Output the (x, y) coordinate of the center of the cell containing the given text.  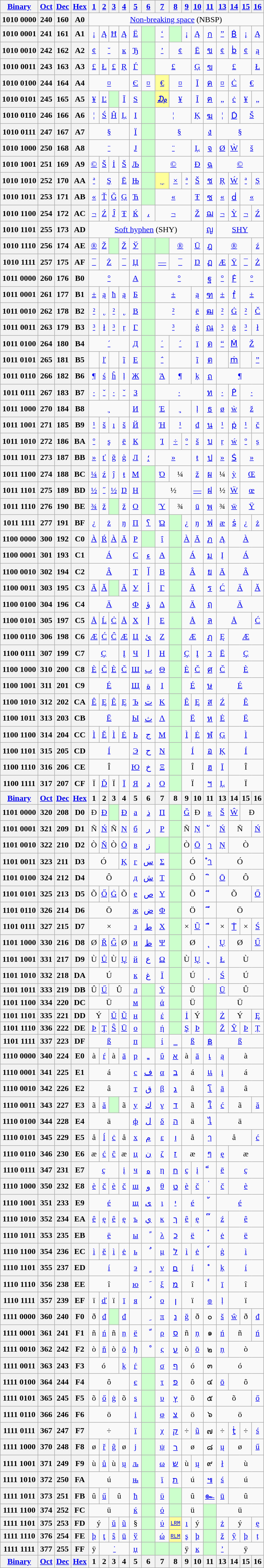
ศ (210, 670)
F0 (80, 1316)
1101 0110 (19, 910)
Ĥ (114, 115)
ẃ (234, 441)
1111 1101 (19, 1523)
П (136, 523)
З (136, 393)
ษ (210, 686)
Ν (162, 751)
œ (252, 490)
ě (104, 1251)
206 (63, 767)
з (136, 927)
ό (162, 1510)
1100 1000 (19, 670)
Ľ (104, 99)
1101 0100 (19, 878)
ـ (148, 1056)
340 (46, 1056)
1100 0010 (19, 572)
ъ (136, 1219)
270 (46, 409)
ĵ (114, 474)
1111 1010 (19, 1479)
Ŷ (234, 1028)
197 (63, 621)
п (136, 1041)
1110 0100 (19, 1121)
р (136, 1056)
332 (46, 976)
165 (63, 99)
F6 (80, 1414)
Υ (162, 894)
ŵ (234, 1316)
1110 1100 (19, 1251)
פ (176, 1382)
Λ (162, 718)
Ẁ (234, 148)
А (136, 278)
164 (63, 83)
1101 1011 (19, 990)
B4 (80, 344)
EA (80, 1219)
Ĵ (114, 213)
х (136, 1137)
ж (136, 910)
Щ (136, 686)
160 (63, 19)
ب (148, 670)
248 (63, 1447)
Ŝ (114, 1028)
E7 (80, 1170)
1100 0100 (19, 605)
Ṗ (234, 393)
م (148, 1137)
D8 (80, 943)
345 (46, 1137)
375 (46, 1523)
ر (148, 829)
ภ (210, 539)
γ (162, 1105)
ط (148, 927)
ن (148, 1154)
ห (210, 718)
Ỳ (234, 213)
ї (136, 1430)
Џ (136, 262)
1100 0110 (19, 637)
ḃ (234, 50)
A8 (80, 148)
ๅ (210, 1137)
D4 (80, 878)
Π (162, 813)
1101 1111 (19, 1041)
τ (162, 1382)
221 (63, 1015)
A0 (80, 19)
Э (136, 751)
Ț (257, 1028)
E4 (80, 1121)
EB (80, 1235)
ร (210, 588)
1111 0011 (19, 1365)
F1 (80, 1333)
350 (46, 1186)
A5 (80, 99)
๕ (210, 1398)
์ (210, 1251)
175 (63, 262)
AF (80, 262)
1100 0101 (19, 621)
Л (136, 458)
1010 1101 (19, 229)
Ŭ (114, 1015)
ม (210, 556)
BE (80, 507)
ื (210, 927)
΅ (162, 360)
FE (80, 1536)
ν (162, 1268)
ͺ (162, 180)
Ϋ (162, 990)
1110 1001 (19, 1202)
к (136, 976)
њ (136, 1479)
ș (257, 441)
1010 1111 (19, 262)
κ (162, 1219)
Ο (162, 784)
B1 (80, 295)
ฝ (210, 490)
Р (136, 539)
A4 (80, 83)
Ά (162, 376)
ď (104, 1300)
220 (63, 1003)
ώ (162, 1536)
ς (162, 1349)
Б (136, 295)
DA (80, 976)
1011 0001 (19, 295)
186 (63, 441)
๚ (210, 1479)
Ḋ (234, 115)
ŝ (114, 1536)
א (176, 1056)
187 (63, 458)
Ṡ (234, 458)
1010 1010 (19, 180)
351 (46, 1202)
Ř (104, 943)
΄ (162, 344)
317 (46, 784)
A3 (80, 66)
180 (63, 344)
б (136, 829)
Ș (257, 180)
367 (46, 1430)
AD (80, 229)
ش (148, 878)
212 (63, 878)
C1 (80, 556)
ه (148, 1170)
1111 0110 (19, 1414)
с (136, 1072)
196 (63, 605)
Ћ (136, 197)
324 (46, 878)
1100 0011 (19, 588)
Ů (104, 959)
1011 1110 (19, 507)
170 (63, 180)
266 (46, 376)
ส (210, 702)
222 (63, 1028)
D1 (80, 829)
E0 (80, 1056)
˘ (109, 50)
؟ (148, 523)
δ (162, 1121)
ε (162, 1137)
ข (210, 50)
ϊ (162, 1479)
201 (63, 686)
๒ (210, 1349)
Ω (162, 959)
ξ (162, 1284)
305 (46, 621)
У (136, 588)
SHY (240, 229)
F5 (80, 1398)
RLM (176, 1536)
є (136, 1382)
Ό (162, 474)
щ (136, 1202)
1101 0001 (19, 829)
Ќ (136, 213)
О (136, 507)
C9 (80, 686)
๔ (210, 1382)
ى (148, 1202)
CB (80, 718)
FF (80, 1549)
Ѓ (136, 66)
‗ (176, 1041)
ี (210, 894)
362 (46, 1349)
176 (63, 278)
1010 0101 (19, 99)
ќ (136, 1510)
ζ (162, 1154)
“ (222, 344)
ί (162, 1041)
FC (80, 1510)
Ђ (136, 50)
C0 (80, 539)
1011 0100 (19, 344)
ฌ (210, 213)
ס (176, 1333)
263 (46, 327)
227 (63, 1105)
ח (176, 1170)
Ḃ (234, 34)
Ъ (136, 702)
ป (210, 458)
166 (63, 115)
1110 1011 (19, 1235)
D6 (80, 910)
235 (63, 1235)
ช (210, 180)
ا (148, 653)
EC (80, 1251)
FB (80, 1496)
м (136, 1003)
E2 (80, 1088)
163 (63, 66)
234 (63, 1219)
θ (162, 1186)
301 (46, 556)
Ẃ (234, 180)
273 (46, 458)
ฦ (210, 637)
323 (46, 861)
ว (210, 653)
1111 0111 (19, 1430)
1100 1100 (19, 735)
И (136, 409)
ใ (210, 1105)
1011 1010 (19, 441)
๛ (210, 1496)
265 (46, 360)
ย (210, 572)
Ј (136, 148)
257 (46, 262)
ω (162, 1463)
ฺ (210, 976)
E1 (80, 1072)
1010 0100 (19, 83)
צ (176, 1414)
ฐ (210, 278)
177 (63, 295)
К (136, 441)
έ (162, 1015)
Г (136, 327)
๑ (210, 1333)
ẅ (234, 507)
373 (46, 1496)
г (136, 861)
F2 (80, 1349)
211 (63, 861)
ณ (210, 327)
Φ (162, 910)
365 (46, 1398)
185 (63, 425)
ן (176, 1300)
ؤ (148, 605)
307 (46, 653)
І (136, 115)
๘ (210, 1447)
A9 (80, 164)
Ε (162, 621)
ฤ (210, 605)
C7 (80, 653)
Я (136, 784)
ผ (210, 474)
и (136, 943)
ٌ (148, 1251)
ў (136, 1536)
ุ (210, 943)
ΰ (162, 1056)
่ (210, 1186)
C3 (80, 588)
1110 0111 (19, 1170)
314 (46, 735)
˙ (115, 1549)
1100 1110 (19, 767)
189 (63, 490)
216 (63, 943)
โ (210, 1088)
361 (46, 1333)
ш (136, 1186)
1110 0101 (19, 1137)
D2 (80, 845)
275 (46, 490)
ة (148, 686)
о (136, 1028)
1011 1100 (19, 474)
1111 0010 (19, 1349)
ق (148, 1088)
ħ (114, 295)
BB (80, 458)
1111 1110 (19, 1536)
ז (176, 1154)
ธ (210, 409)
LRM (176, 1523)
D3 (80, 861)
325 (46, 894)
344 (46, 1121)
Β (162, 572)
ْ (148, 1349)
ϋ (162, 1496)
Ĝ (114, 943)
316 (46, 767)
ך (176, 1219)
327 (46, 927)
ฮ (210, 767)
172 (63, 213)
A6 (80, 115)
ĺ (104, 1137)
E3 (80, 1105)
Ί (162, 441)
Љ (136, 164)
Й (136, 425)
ы (136, 1235)
249 (63, 1463)
ฏ (210, 262)
н (136, 1015)
Ύ (162, 507)
Κ (162, 702)
₯ (162, 99)
๋ (210, 1235)
χ (162, 1430)
1101 1001 (19, 959)
Δ (162, 605)
ص (148, 894)
Σ (162, 861)
205 (63, 751)
371 (46, 1463)
อ (210, 751)
η (162, 1170)
B9 (80, 425)
β (162, 1088)
1010 0011 (19, 66)
256 (46, 246)
љ (136, 1463)
ก (210, 34)
225 (63, 1072)
1100 0000 (19, 539)
ล (210, 621)
347 (46, 1170)
D0 (80, 813)
Е (136, 360)
َ (148, 1284)
Ϊ (162, 976)
1111 1111 (19, 1549)
199 (63, 653)
B7 (80, 393)
1110 1101 (19, 1268)
194 (63, 572)
ء (148, 556)
264 (46, 344)
366 (46, 1414)
262 (46, 311)
ع (148, 959)
DD (80, 1015)
183 (63, 393)
F9 (80, 1463)
็ (210, 1170)
198 (63, 637)
1111 1001 (19, 1463)
ึ (210, 910)
Ю (136, 767)
C2 (80, 572)
ב (176, 1072)
1010 1011 (19, 197)
BD (80, 490)
Ф (136, 605)
Ц (136, 637)
؛ (148, 458)
229 (63, 1137)
ต (210, 360)
EE (80, 1284)
B0 (80, 278)
ג (176, 1088)
330 (46, 943)
343 (46, 1105)
267 (46, 393)
ํ (210, 1268)
Ṫ (234, 927)
ץ (176, 1398)
д (136, 878)
ك (148, 1105)
184 (63, 409)
ч (136, 1170)
1110 1000 (19, 1186)
1101 1110 (19, 1028)
Ξ (162, 767)
כ (176, 1235)
1011 0011 (19, 327)
ด (210, 344)
AC (80, 213)
239 (63, 1300)
э (136, 1268)
326 (46, 910)
213 (63, 894)
і (136, 1414)
Χ (162, 927)
Ŕ (104, 539)
Œ (252, 474)
Έ (162, 409)
1110 0000 (19, 1056)
1101 0111 (19, 927)
C8 (80, 670)
312 (46, 702)
خ (148, 767)
BF (80, 523)
י (176, 1202)
1010 0000 (19, 19)
พ (210, 507)
Т (136, 572)
ฆ (210, 115)
173 (63, 229)
ะ (210, 813)
179 (63, 327)
ฑ (210, 295)
Ĉ (114, 637)
FA (80, 1479)
๎ (210, 1284)
Ħ (114, 34)
φ (162, 1414)
A1 (80, 34)
D7 (80, 927)
360 (46, 1316)
น (210, 425)
B3 (80, 327)
ṁ (234, 360)
208 (63, 813)
1011 1111 (19, 523)
ỳ (234, 474)
ำ (210, 861)
ไ (210, 1121)
1101 1100 (19, 1003)
336 (46, 1028)
я (136, 1300)
ฟ (210, 523)
๗ (210, 1430)
в (136, 845)
209 (63, 829)
ُ (148, 1300)
แ (210, 1072)
1011 1001 (19, 425)
ŷ (234, 1536)
174 (63, 246)
F3 (80, 1365)
CC (80, 735)
1010 0110 (19, 115)
Ώ (162, 523)
Њ (136, 180)
F7 (80, 1430)
ט (176, 1186)
آ (148, 572)
171 (63, 197)
Ṁ (234, 344)
ĉ (114, 1154)
BC (80, 474)
335 (46, 1015)
1100 1111 (19, 784)
و (148, 1186)
ţ (104, 1536)
Ḟ (234, 278)
354 (46, 1251)
AE (80, 246)
320 (46, 813)
217 (63, 959)
B2 (80, 311)
ά (162, 1003)
1010 1000 (19, 148)
200 (63, 670)
D9 (80, 959)
د (148, 784)
Ť (104, 197)
ح (148, 751)
1100 1010 (19, 702)
מ (176, 1284)
ฅ (210, 99)
207 (63, 784)
1010 0111 (19, 132)
190 (63, 507)
ף (176, 1365)
363 (46, 1365)
1100 1001 (19, 686)
ฯ (210, 784)
ั (210, 829)
ѕ (136, 1398)
237 (63, 1268)
Ĺ (104, 621)
1111 1000 (19, 1447)
ئ (148, 637)
1101 0000 (19, 813)
฿ (210, 1041)
ิ (210, 878)
ο (162, 1300)
˝ (104, 490)
302 (46, 572)
321 (46, 829)
Ή (162, 425)
إ (148, 621)
ถ (210, 376)
374 (46, 1510)
ل (148, 1121)
В (136, 311)
ท (210, 393)
DB (80, 990)
1110 0011 (19, 1105)
ṗ (234, 425)
ד (176, 1105)
353 (46, 1235)
311 (46, 686)
364 (46, 1382)
334 (46, 1003)
167 (63, 132)
е (136, 894)
1111 0001 (19, 1333)
214 (63, 910)
Н (136, 490)
ț (257, 1536)
ู (210, 959)
372 (46, 1479)
π (162, 1316)
F8 (80, 1447)
Τ (162, 878)
1011 0111 (19, 393)
ρ (162, 1333)
ת (176, 1479)
เ (210, 1056)
у (136, 1105)
E8 (80, 1186)
322 (46, 845)
1101 1000 (19, 943)
ٍ (148, 1268)
Θ (162, 670)
й (136, 959)
271 (46, 425)
ψ (162, 1447)
أ (148, 588)
Ё (136, 34)
ฒ (210, 311)
๐ (210, 1316)
303 (46, 588)
1111 1100 (19, 1510)
376 (46, 1536)
๏ (210, 1300)
210 (63, 845)
1101 0011 (19, 861)
Ў (136, 246)
ض (148, 910)
υ (162, 1398)
ů (104, 1463)
ED (80, 1268)
218 (63, 976)
ت (148, 702)
BA (80, 441)
ή (162, 1028)
236 (63, 1251)
1100 0001 (19, 556)
Ї (136, 132)
191 (63, 523)
1011 1011 (19, 458)
1100 1011 (19, 718)
272 (46, 441)
ύ (162, 1523)
ف (148, 1072)
ľ (104, 360)
370 (46, 1447)
Ň (104, 845)
จ (210, 148)
ṡ (234, 523)
μ (162, 1251)
1100 1101 (19, 751)
า (210, 845)
1110 1110 (19, 1284)
1010 1001 (19, 164)
ř (104, 1447)
261 (46, 295)
ю (136, 1284)
A2 (80, 50)
192 (63, 539)
Ζ (162, 637)
203 (63, 718)
Ď (104, 784)
ث (148, 718)
ל (176, 1251)
ι (162, 1202)
ΐ (162, 539)
277 (46, 523)
352 (46, 1219)
Ж (136, 376)
ḟ (234, 295)
355 (46, 1268)
168 (63, 148)
‘ (162, 34)
Η (162, 653)
231 (63, 1170)
161 (63, 34)
F4 (80, 1382)
B6 (80, 376)
228 (63, 1121)
1111 1011 (19, 1496)
ŕ (104, 1056)
AA (80, 180)
λ (162, 1235)
ר (176, 1447)
Є (136, 83)
ฃ (210, 66)
ц (136, 1154)
ё (136, 1333)
1101 0010 (19, 845)
CA (80, 702)
๓ (210, 1365)
182 (63, 376)
ע (176, 1349)
Ѕ (136, 99)
1110 0010 (19, 1088)
1111 0100 (19, 1382)
1110 1111 (19, 1300)
1010 0001 (19, 34)
Α (162, 556)
ň (104, 1349)
DE (80, 1028)
CE (80, 767)
џ (136, 1549)
ๆ (210, 1154)
ť (104, 458)
169 (63, 164)
B8 (80, 409)
306 (46, 637)
1011 1000 (19, 409)
232 (63, 1186)
EF (80, 1300)
C5 (80, 621)
נ (176, 1316)
300 (46, 539)
313 (46, 718)
1010 1100 (19, 213)
Ψ (162, 943)
1011 0000 (19, 278)
ф (136, 1121)
ѓ (136, 1365)
204 (63, 735)
С (136, 556)
188 (63, 474)
1010 1110 (19, 246)
، (148, 213)
ј (136, 1447)
ظ (148, 943)
224 (63, 1056)
230 (63, 1154)
ṫ (234, 1430)
л (136, 990)
219 (63, 990)
ה (176, 1121)
т (136, 1088)
ḋ (234, 197)
195 (63, 588)
C4 (80, 605)
1100 0111 (19, 653)
215 (63, 927)
ђ (136, 1349)
178 (63, 311)
331 (46, 959)
Ě (104, 735)
ذ (148, 813)
1111 0000 (19, 1316)
Д (136, 344)
Ρ (162, 829)
1010 0010 (19, 50)
ŭ (114, 1523)
ם (176, 1268)
DF (80, 1041)
233 (63, 1202)
ج (148, 735)
162 (63, 50)
Ы (136, 718)
Ẅ (234, 490)
274 (46, 474)
1101 1010 (19, 976)
A7 (80, 132)
333 (46, 990)
Ŵ (234, 813)
ค (210, 83)
ง (210, 132)
้ (210, 1202)
276 (46, 507)
1101 1101 (19, 1015)
ّ (148, 1333)
ĥ (114, 376)
1110 1010 (19, 1219)
ש (176, 1463)
ِ (148, 1316)
๙ (210, 1463)
1111 0101 (19, 1398)
193 (63, 556)
ฎ (210, 246)
1011 0010 (19, 311)
1011 0110 (19, 376)
CD (80, 751)
Γ (162, 588)
337 (46, 1041)
บ (210, 441)
356 (46, 1284)
304 (46, 605)
1011 1101 (19, 490)
E9 (80, 1202)
CF (80, 784)
ً (148, 1235)
س (148, 861)
FD (80, 1523)
377 (46, 1549)
ẁ (234, 409)
202 (63, 702)
B5 (80, 360)
181 (63, 360)
AB (80, 197)
๖ (210, 1414)
341 (46, 1072)
Х (136, 621)
ฬ (210, 735)
Non-breaking space (NBSP) (176, 19)
Ш (136, 670)
C6 (80, 637)
223 (63, 1041)
DC (80, 1003)
D5 (80, 894)
Ţ (104, 1028)
1101 0101 (19, 894)
1110 0110 (19, 1154)
226 (63, 1088)
ฉ (210, 164)
342 (46, 1088)
ĝ (114, 1447)
ק (176, 1430)
ي (148, 1219)
357 (46, 1300)
ญ (210, 229)
ו (176, 1137)
238 (63, 1284)
ь (136, 1251)
а (136, 813)
Ь (136, 735)
260 (46, 278)
315 (46, 751)
Ι (162, 686)
1011 0101 (19, 360)
σ (162, 1365)
ز (148, 845)
Μ (162, 735)
346 (46, 1154)
α (162, 1072)
М (136, 474)
غ (148, 976)
ซ (210, 197)
310 (46, 670)
1110 0001 (19, 1072)
Ч (136, 653)
๊ (210, 1219)
ћ (136, 1496)
Soft hyphen (SHY) (146, 229)
E5 (80, 1137)
E6 (80, 1154)
